Provide the (x, y) coordinate of the cell's center where the given text is located.  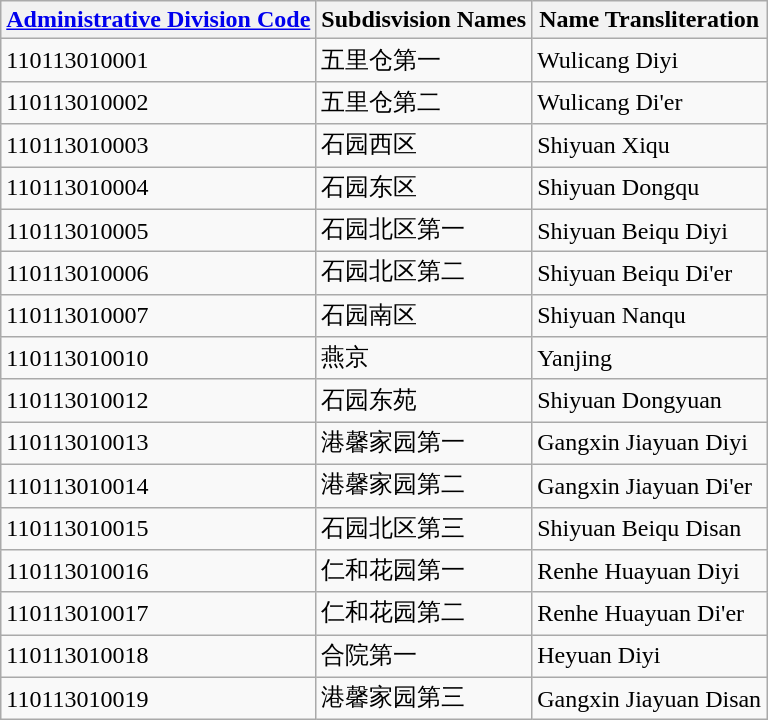
Subdisvision Names (424, 20)
石园东苑 (424, 400)
Shiyuan Beiqu Di'er (650, 274)
Shiyuan Xiqu (650, 146)
Wulicang Di'er (650, 102)
110113010001 (158, 60)
五里仓第一 (424, 60)
Renhe Huayuan Diyi (650, 572)
港馨家园第二 (424, 486)
110113010015 (158, 528)
110113010005 (158, 230)
Gangxin Jiayuan Disan (650, 698)
110113010012 (158, 400)
港馨家园第一 (424, 444)
Shiyuan Beiqu Diyi (650, 230)
燕京 (424, 358)
Shiyuan Nanqu (650, 316)
石园西区 (424, 146)
110113010017 (158, 614)
Gangxin Jiayuan Di'er (650, 486)
110113010003 (158, 146)
石园北区第三 (424, 528)
Administrative Division Code (158, 20)
仁和花园第二 (424, 614)
Heyuan Diyi (650, 656)
Name Transliteration (650, 20)
石园南区 (424, 316)
石园北区第一 (424, 230)
110113010018 (158, 656)
110113010013 (158, 444)
110113010006 (158, 274)
石园北区第二 (424, 274)
Yanjing (650, 358)
Shiyuan Beiqu Disan (650, 528)
Gangxin Jiayuan Diyi (650, 444)
Shiyuan Dongyuan (650, 400)
110113010004 (158, 188)
合院第一 (424, 656)
110113010002 (158, 102)
Renhe Huayuan Di'er (650, 614)
110113010007 (158, 316)
五里仓第二 (424, 102)
110113010010 (158, 358)
Shiyuan Dongqu (650, 188)
港馨家园第三 (424, 698)
Wulicang Diyi (650, 60)
石园东区 (424, 188)
仁和花园第一 (424, 572)
110113010016 (158, 572)
110113010019 (158, 698)
110113010014 (158, 486)
